Return the (x, y) coordinate for the center point of the cell that contains the specified text.  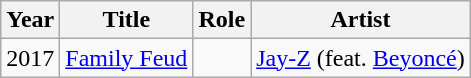
Family Feud (126, 58)
Jay-Z (feat. Beyoncé) (361, 58)
2017 (30, 58)
Year (30, 20)
Title (126, 20)
Artist (361, 20)
Role (222, 20)
